Extract the [x, y] coordinate from the center of the cell holding the provided text.  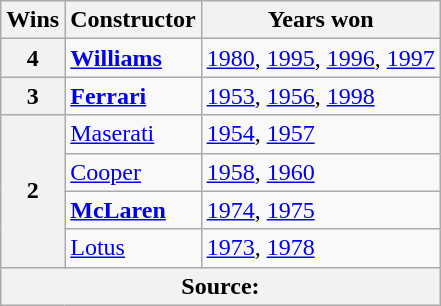
Wins [33, 20]
Lotus [133, 248]
Maserati [133, 134]
1954, 1957 [320, 134]
Years won [320, 20]
4 [33, 58]
2 [33, 191]
Ferrari [133, 96]
1974, 1975 [320, 210]
1980, 1995, 1996, 1997 [320, 58]
3 [33, 96]
Cooper [133, 172]
1953, 1956, 1998 [320, 96]
McLaren [133, 210]
Source: [220, 286]
Williams [133, 58]
1958, 1960 [320, 172]
1973, 1978 [320, 248]
Constructor [133, 20]
